Pinpoint the cell where the given text exists, returning its (X, Y) midpoint coordinate. 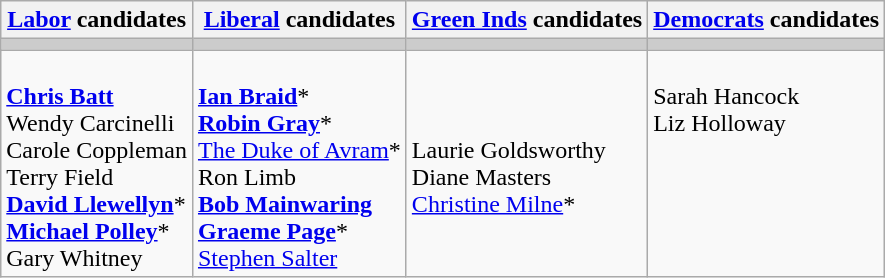
Liberal candidates (299, 20)
Green Inds candidates (526, 20)
Democrats candidates (766, 20)
Ian Braid* Robin Gray* The Duke of Avram* Ron Limb Bob Mainwaring Graeme Page* Stephen Salter (299, 164)
Labor candidates (97, 20)
Laurie Goldsworthy Diane Masters Christine Milne* (526, 164)
Chris Batt Wendy Carcinelli Carole Coppleman Terry Field David Llewellyn* Michael Polley* Gary Whitney (97, 164)
Sarah Hancock Liz Holloway (766, 164)
